Pinpoint the cell where the given text exists, returning its (x, y) midpoint coordinate. 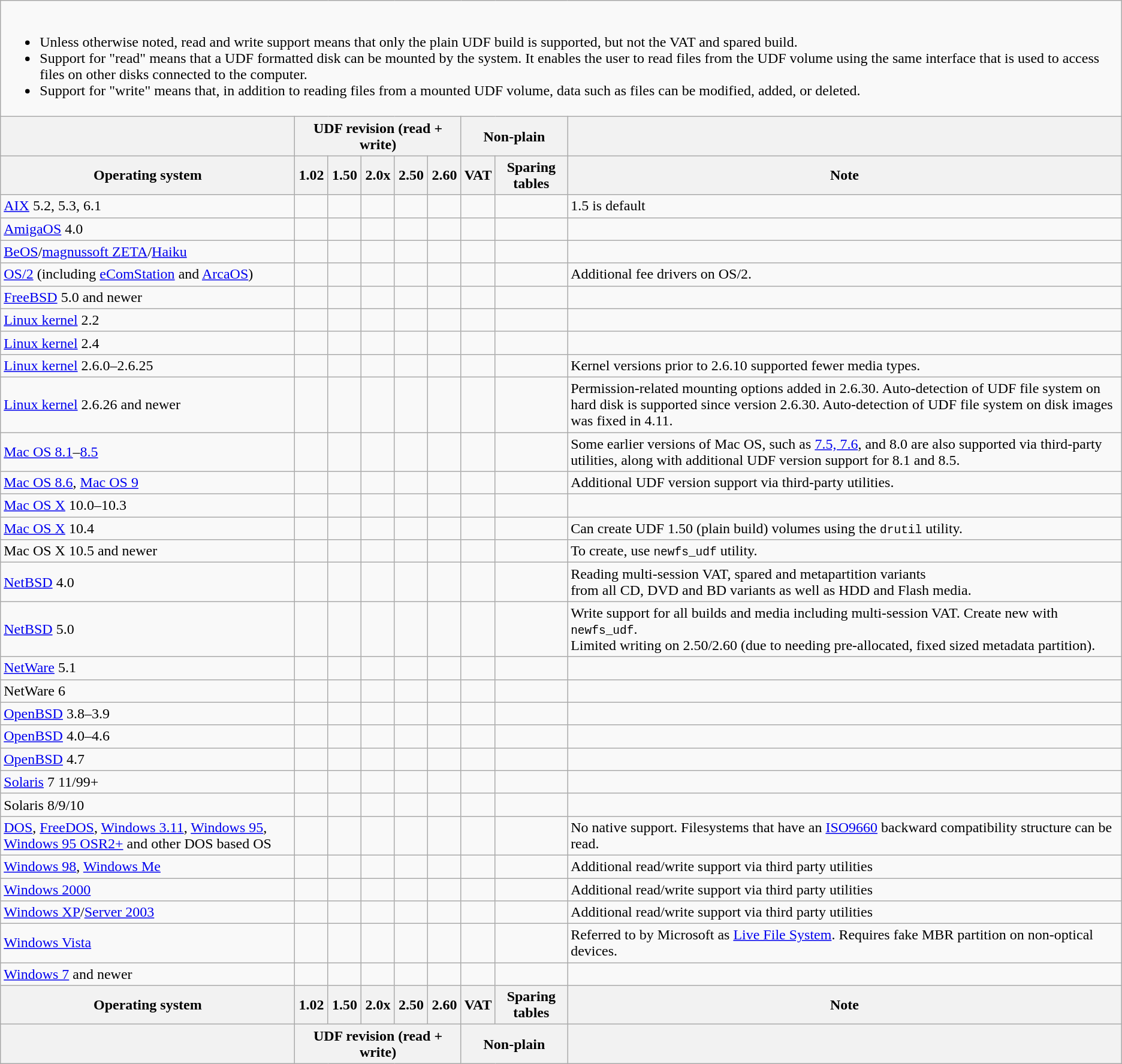
Mac OS X 10.0–10.3 (147, 506)
DOS, FreeDOS, Windows 3.11, Windows 95, Windows 95 OSR2+ and other DOS based OS (147, 835)
Reading multi-session VAT, spared and metapartition variants from all CD, DVD and BD variants as well as HDD and Flash media. (845, 582)
Linux kernel 2.6.26 and newer (147, 404)
Windows XP/Server 2003 (147, 912)
OpenBSD 3.8–3.9 (147, 714)
FreeBSD 5.0 and newer (147, 297)
Windows Vista (147, 943)
Can create UDF 1.50 (plain build) volumes using the drutil utility. (845, 528)
1.5 is default (845, 206)
Additional fee drivers on OS/2. (845, 274)
To create, use newfs_udf utility. (845, 551)
Linux kernel 2.2 (147, 320)
Linux kernel 2.4 (147, 343)
Referred to by Microsoft as Live File System. Requires fake MBR partition on non-optical devices. (845, 943)
OpenBSD 4.7 (147, 759)
Windows 2000 (147, 890)
Mac OS 8.6, Mac OS 9 (147, 483)
No native support. Filesystems that have an ISO9660 backward compatibility structure can be read. (845, 835)
AmigaOS 4.0 (147, 229)
NetWare 5.1 (147, 668)
OpenBSD 4.0–4.6 (147, 736)
BeOS/magnussoft ZETA/Haiku (147, 252)
Mac OS X 10.4 (147, 528)
Solaris 8/9/10 (147, 805)
AIX 5.2, 5.3, 6.1 (147, 206)
Linux kernel 2.6.0–2.6.25 (147, 365)
Kernel versions prior to 2.6.10 supported fewer media types. (845, 365)
Windows 98, Windows Me (147, 866)
NetWare 6 (147, 691)
NetBSD 5.0 (147, 629)
NetBSD 4.0 (147, 582)
Mac OS 8.1–8.5 (147, 452)
Windows 7 and newer (147, 974)
Additional UDF version support via third-party utilities. (845, 483)
OS/2 (including eComStation and ArcaOS) (147, 274)
Solaris 7 11/99+ (147, 782)
Mac OS X 10.5 and newer (147, 551)
